For the text-containing cell, return its midpoint in (x, y) coordinate format. 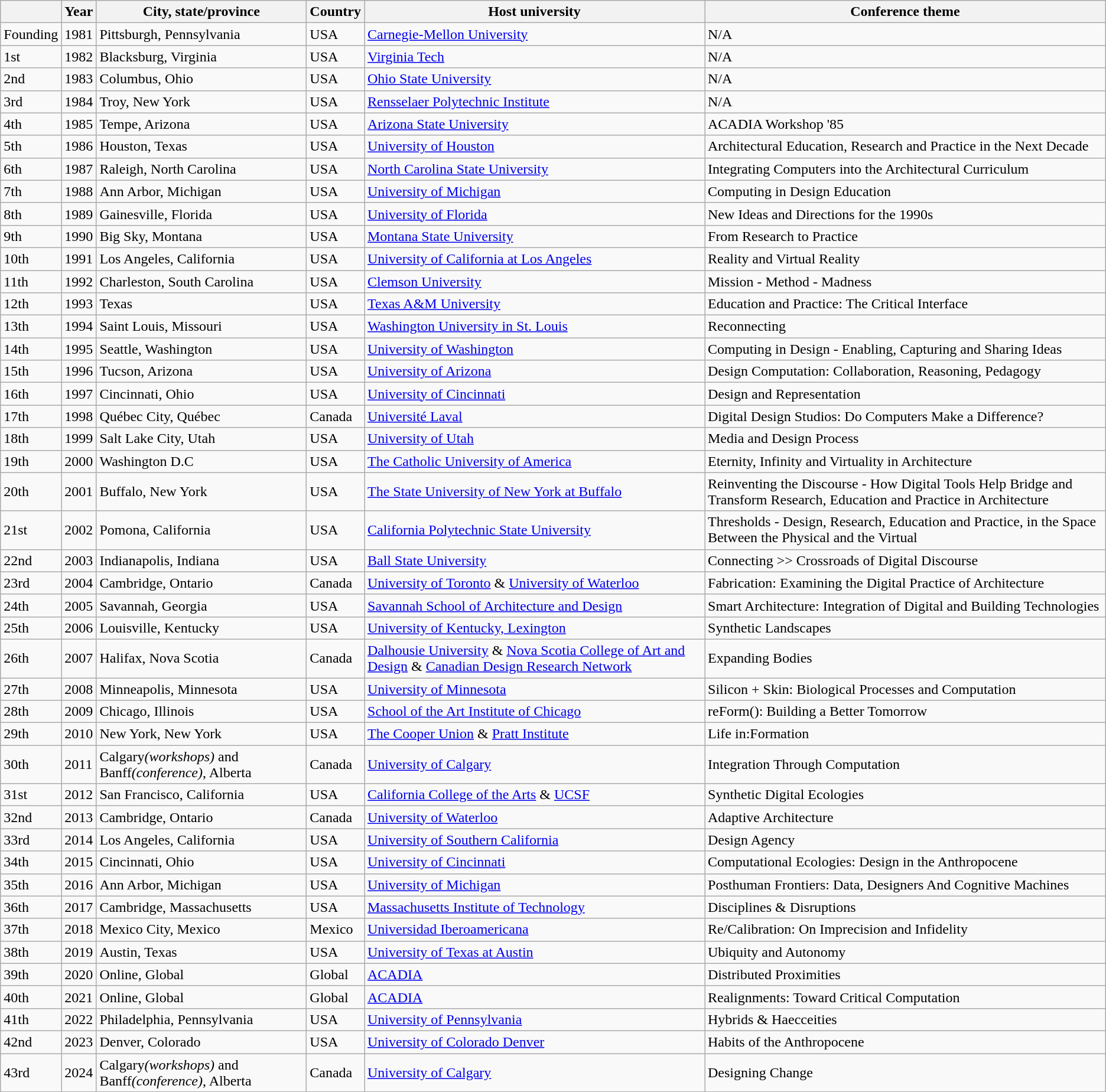
1987 (79, 169)
Reconnecting (905, 327)
2013 (79, 817)
2004 (79, 583)
Country (336, 12)
Saint Louis, Missouri (201, 327)
Denver, Colorado (201, 1042)
1985 (79, 124)
Big Sky, Montana (201, 236)
Conference theme (905, 12)
Washington D.C (201, 461)
Savannah, Georgia (201, 605)
13th (31, 327)
1984 (79, 102)
Realignments: Toward Critical Computation (905, 997)
9th (31, 236)
Chicago, Illinois (201, 712)
7th (31, 191)
16th (31, 394)
2008 (79, 689)
25th (31, 628)
University of Florida (534, 214)
1997 (79, 394)
1992 (79, 282)
2014 (79, 840)
6th (31, 169)
Buffalo, New York (201, 491)
Savannah School of Architecture and Design (534, 605)
2007 (79, 658)
Salt Lake City, Utah (201, 439)
Life in:Formation (905, 734)
35th (31, 885)
Troy, New York (201, 102)
Charleston, South Carolina (201, 282)
14th (31, 349)
Gainesville, Florida (201, 214)
1986 (79, 146)
Tucson, Arizona (201, 371)
2021 (79, 997)
Virginia Tech (534, 57)
Dalhousie University & Nova Scotia College of Art and Design & Canadian Design Research Network (534, 658)
Austin, Texas (201, 952)
2nd (31, 79)
Cambridge, Massachusetts (201, 907)
Computing in Design Education (905, 191)
Mission - Method - Madness (905, 282)
ACADIA Workshop '85 (905, 124)
1996 (79, 371)
5th (31, 146)
1st (31, 57)
Louisville, Kentucky (201, 628)
2010 (79, 734)
University of Toronto & University of Waterloo (534, 583)
36th (31, 907)
Tempe, Arizona (201, 124)
2011 (79, 764)
1993 (79, 304)
2002 (79, 530)
University of Houston (534, 146)
2015 (79, 862)
Founding (31, 34)
40th (31, 997)
University of Pennsylvania (534, 1019)
The State University of New York at Buffalo (534, 491)
2017 (79, 907)
2012 (79, 795)
Computational Ecologies: Design in the Anthropocene (905, 862)
Expanding Bodies (905, 658)
Minneapolis, Minnesota (201, 689)
The Catholic University of America (534, 461)
1994 (79, 327)
University of Arizona (534, 371)
Carnegie-Mellon University (534, 34)
New Ideas and Directions for the 1990s (905, 214)
1989 (79, 214)
Smart Architecture: Integration of Digital and Building Technologies (905, 605)
Education and Practice: The Critical Interface (905, 304)
California Polytechnic State University (534, 530)
Design and Representation (905, 394)
1988 (79, 191)
University of Texas at Austin (534, 952)
Posthuman Frontiers: Data, Designers And Cognitive Machines (905, 885)
Architectural Education, Research and Practice in the Next Decade (905, 146)
1983 (79, 79)
Media and Design Process (905, 439)
Raleigh, North Carolina (201, 169)
38th (31, 952)
21st (31, 530)
Texas A&M University (534, 304)
28th (31, 712)
Distributed Proximities (905, 974)
The Cooper Union & Pratt Institute (534, 734)
32nd (31, 817)
Massachusetts Institute of Technology (534, 907)
School of the Art Institute of Chicago (534, 712)
Synthetic Digital Ecologies (905, 795)
University of Waterloo (534, 817)
42nd (31, 1042)
Re/Calibration: On Imprecision and Infidelity (905, 930)
34th (31, 862)
City, state/province (201, 12)
From Research to Practice (905, 236)
Houston, Texas (201, 146)
2023 (79, 1042)
Ohio State University (534, 79)
Integration Through Computation (905, 764)
23rd (31, 583)
University of California at Los Angeles (534, 259)
Rensselaer Polytechnic Institute (534, 102)
University of Washington (534, 349)
University of Kentucky, Lexington (534, 628)
20th (31, 491)
Washington University in St. Louis (534, 327)
2024 (79, 1073)
39th (31, 974)
Habits of the Anthropocene (905, 1042)
Synthetic Landscapes (905, 628)
Montana State University (534, 236)
4th (31, 124)
Ball State University (534, 560)
2005 (79, 605)
Disciplines & Disruptions (905, 907)
Silicon + Skin: Biological Processes and Computation (905, 689)
1990 (79, 236)
California College of the Arts & UCSF (534, 795)
31st (31, 795)
12th (31, 304)
2022 (79, 1019)
2001 (79, 491)
29th (31, 734)
Integrating Computers into the Architectural Curriculum (905, 169)
Designing Change (905, 1073)
Design Agency (905, 840)
University of Minnesota (534, 689)
Reinventing the Discourse - How Digital Tools Help Bridge and Transform Research, Education and Practice in Architecture (905, 491)
2000 (79, 461)
Computing in Design - Enabling, Capturing and Sharing Ideas (905, 349)
2003 (79, 560)
North Carolina State University (534, 169)
2019 (79, 952)
University of Utah (534, 439)
19th (31, 461)
2006 (79, 628)
Thresholds - Design, Research, Education and Practice, in the Space Between the Physical and the Virtual (905, 530)
8th (31, 214)
Eternity, Infinity and Virtuality in Architecture (905, 461)
Mexico (336, 930)
Halifax, Nova Scotia (201, 658)
15th (31, 371)
Year (79, 12)
18th (31, 439)
Fabrication: Examining the Digital Practice of Architecture (905, 583)
Pomona, California (201, 530)
Québec City, Québec (201, 416)
Hybrids & Haecceities (905, 1019)
43rd (31, 1073)
Université Laval (534, 416)
30th (31, 764)
Connecting >> Crossroads of Digital Discourse (905, 560)
33rd (31, 840)
Pittsburgh, Pennsylvania (201, 34)
Clemson University (534, 282)
Texas (201, 304)
Blacksburg, Virginia (201, 57)
2016 (79, 885)
Seattle, Washington (201, 349)
San Francisco, California (201, 795)
22nd (31, 560)
26th (31, 658)
1982 (79, 57)
Adaptive Architecture (905, 817)
3rd (31, 102)
1995 (79, 349)
17th (31, 416)
1991 (79, 259)
27th (31, 689)
Columbus, Ohio (201, 79)
2009 (79, 712)
41th (31, 1019)
11th (31, 282)
Ubiquity and Autonomy (905, 952)
University of Colorado Denver (534, 1042)
Mexico City, Mexico (201, 930)
University of Southern California (534, 840)
Universidad Iberoamericana (534, 930)
Design Computation: Collaboration, Reasoning, Pedagogy (905, 371)
1981 (79, 34)
10th (31, 259)
24th (31, 605)
reForm(): Building a Better Tomorrow (905, 712)
Arizona State University (534, 124)
Reality and Virtual Reality (905, 259)
37th (31, 930)
Indianapolis, Indiana (201, 560)
1999 (79, 439)
1998 (79, 416)
Host university (534, 12)
Philadelphia, Pennsylvania (201, 1019)
2020 (79, 974)
Digital Design Studios: Do Computers Make a Difference? (905, 416)
New York, New York (201, 734)
2018 (79, 930)
